Find where the given text appears and provide that cell's center as (X, Y) coordinate. 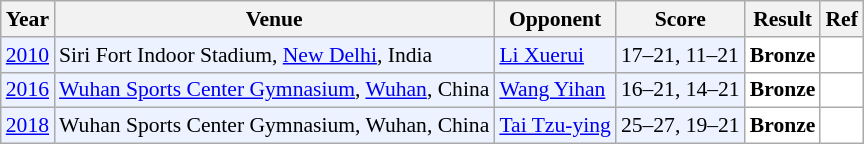
2010 (28, 55)
2016 (28, 90)
Li Xuerui (555, 55)
Year (28, 19)
Tai Tzu-ying (555, 126)
17–21, 11–21 (680, 55)
2018 (28, 126)
Venue (274, 19)
Score (680, 19)
Opponent (555, 19)
Wang Yihan (555, 90)
25–27, 19–21 (680, 126)
16–21, 14–21 (680, 90)
Result (783, 19)
Ref (841, 19)
Siri Fort Indoor Stadium, New Delhi, India (274, 55)
